Capture the cell that displays the provided text and extract its (X, Y) central coordinate. 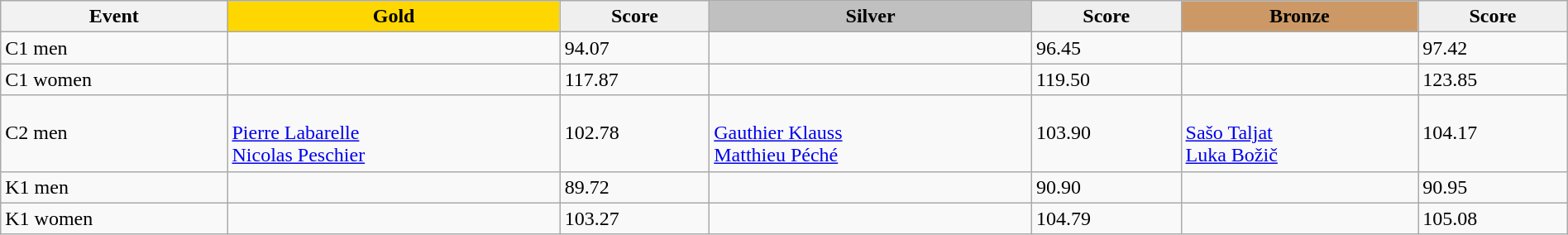
103.90 (1107, 133)
97.42 (1494, 48)
Pierre LabarelleNicolas Peschier (394, 133)
Bronze (1300, 17)
Event (114, 17)
90.95 (1494, 187)
C2 men (114, 133)
Gauthier KlaussMatthieu Péché (871, 133)
117.87 (635, 79)
94.07 (635, 48)
123.85 (1494, 79)
Silver (871, 17)
Sašo TaljatLuka Božič (1300, 133)
105.08 (1494, 218)
90.90 (1107, 187)
119.50 (1107, 79)
Gold (394, 17)
104.17 (1494, 133)
K1 women (114, 218)
96.45 (1107, 48)
89.72 (635, 187)
C1 men (114, 48)
C1 women (114, 79)
102.78 (635, 133)
103.27 (635, 218)
K1 men (114, 187)
104.79 (1107, 218)
